Locate the cell with the specified text and output its [X, Y] center coordinate. 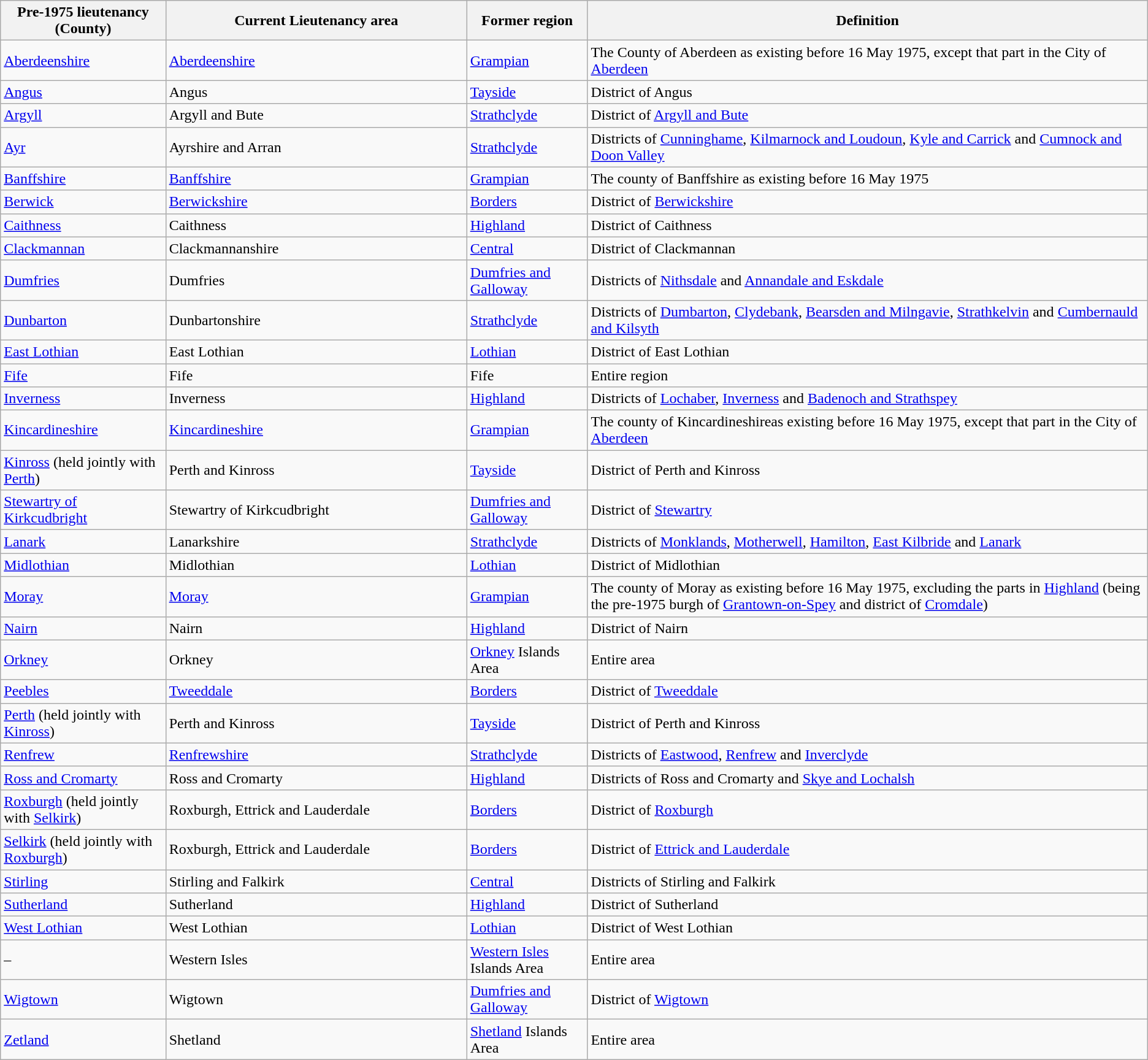
Pre-1975 lieutenancy (County) [83, 21]
District of Stewartry [867, 510]
District of Berwickshire [867, 202]
District of Argyll and Bute [867, 115]
Clackmannan [83, 248]
Shetland [316, 1039]
Zetland [83, 1039]
Stirling and Falkirk [316, 881]
Districts of Lochaber, Inverness and Badenoch and Strathspey [867, 399]
Entire region [867, 375]
The County of Aberdeen as existing before 16 May 1975, except that part in the City of Aberdeen [867, 60]
Orkney Islands Area [527, 660]
Districts of Cunninghame, Kilmarnock and Loudoun, Kyle and Carrick and Cumnock and Doon Valley [867, 147]
Districts of Stirling and Falkirk [867, 881]
Tweeddale [316, 691]
Districts of Ross and Cromarty and Skye and Lochalsh [867, 778]
District of Tweeddale [867, 691]
Clackmannanshire [316, 248]
District of Angus [867, 92]
District of Roxburgh [867, 810]
The county of Kincardineshireas existing before 16 May 1975, except that part in the City of Aberdeen [867, 431]
District of Sutherland [867, 905]
Shetland Islands Area [527, 1039]
Berwickshire [316, 202]
Lanark [83, 542]
Peebles [83, 691]
The county of Banffshire as existing before 16 May 1975 [867, 179]
Roxburgh (held jointly with Selkirk) [83, 810]
Perth (held jointly with Kinross) [83, 723]
Stirling [83, 881]
District of Nairn [867, 628]
Argyll [83, 115]
Argyll and Bute [316, 115]
District of Ettrick and Lauderdale [867, 849]
Districts of Eastwood, Renfrew and Inverclyde [867, 755]
Current Lieutenancy area [316, 21]
Dunbarton [83, 320]
District of Clackmannan [867, 248]
Western Isles Islands Area [527, 959]
District of Wigtown [867, 1000]
Districts of Nithsdale and Annandale and Eskdale [867, 280]
Former region [527, 21]
Districts of Monklands, Motherwell, Hamilton, East Kilbride and Lanark [867, 542]
Kinross (held jointly with Perth) [83, 470]
Western Isles [316, 959]
Lanarkshire [316, 542]
District of West Lothian [867, 928]
District of East Lothian [867, 351]
Definition [867, 21]
Ayrshire and Arran [316, 147]
District of Midlothian [867, 565]
District of Caithness [867, 225]
Dunbartonshire [316, 320]
Ayr [83, 147]
Selkirk (held jointly with Roxburgh) [83, 849]
Renfrew [83, 755]
Renfrewshire [316, 755]
Berwick [83, 202]
Districts of Dumbarton, Clydebank, Bearsden and Milngavie, Strathkelvin and Cumbernauld and Kilsyth [867, 320]
– [83, 959]
